Identify which cell holds the provided text, then report its (x, y) central coordinate. 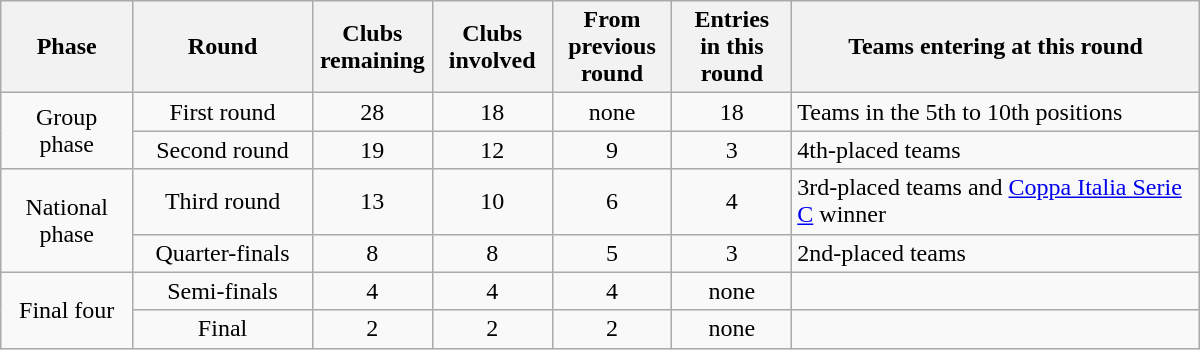
National phase (67, 220)
Clubs involved (492, 47)
10 (492, 202)
Clubs remaining (372, 47)
6 (612, 202)
Teams entering at this round (996, 47)
Final (223, 329)
28 (372, 112)
Entries in this round (732, 47)
Quarter-finals (223, 253)
19 (372, 150)
Round (223, 47)
Teams in the 5th to 10th positions (996, 112)
12 (492, 150)
Group phase (67, 131)
Second round (223, 150)
Third round (223, 202)
3rd-placed teams and Coppa Italia Serie C winner (996, 202)
2nd-placed teams (996, 253)
First round (223, 112)
Phase (67, 47)
Final four (67, 310)
4th-placed teams (996, 150)
Semi-finals (223, 291)
13 (372, 202)
5 (612, 253)
From previous round (612, 47)
9 (612, 150)
